Pinpoint the cell where the given text exists, returning its (x, y) midpoint coordinate. 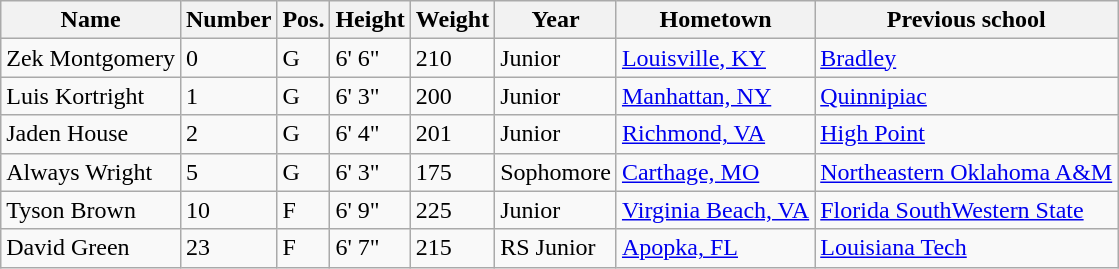
Louisville, KY (715, 58)
Height (370, 20)
Manhattan, NY (715, 96)
6' 4" (370, 134)
10 (228, 210)
200 (452, 96)
Previous school (966, 20)
High Point (966, 134)
175 (452, 172)
225 (452, 210)
Pos. (304, 20)
2 (228, 134)
Carthage, MO (715, 172)
6' 7" (370, 248)
Richmond, VA (715, 134)
Number (228, 20)
Name (91, 20)
Virginia Beach, VA (715, 210)
Zek Montgomery (91, 58)
0 (228, 58)
Tyson Brown (91, 210)
215 (452, 248)
1 (228, 96)
Northeastern Oklahoma A&M (966, 172)
RS Junior (556, 248)
Louisiana Tech (966, 248)
Florida SouthWestern State (966, 210)
5 (228, 172)
201 (452, 134)
Weight (452, 20)
Hometown (715, 20)
210 (452, 58)
23 (228, 248)
Luis Kortright (91, 96)
6' 6" (370, 58)
David Green (91, 248)
Jaden House (91, 134)
Year (556, 20)
Sophomore (556, 172)
Bradley (966, 58)
Quinnipiac (966, 96)
6' 9" (370, 210)
Always Wright (91, 172)
Apopka, FL (715, 248)
